Return (X, Y) of the center of cell containing provided text 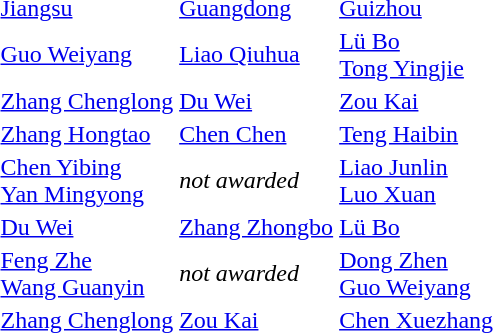
Chen Chen (256, 134)
Zhang Zhongbo (256, 227)
Du Wei (256, 101)
Liao Qiuhua (256, 54)
